Pinpoint the cell where the given text exists, returning its [X, Y] midpoint coordinate. 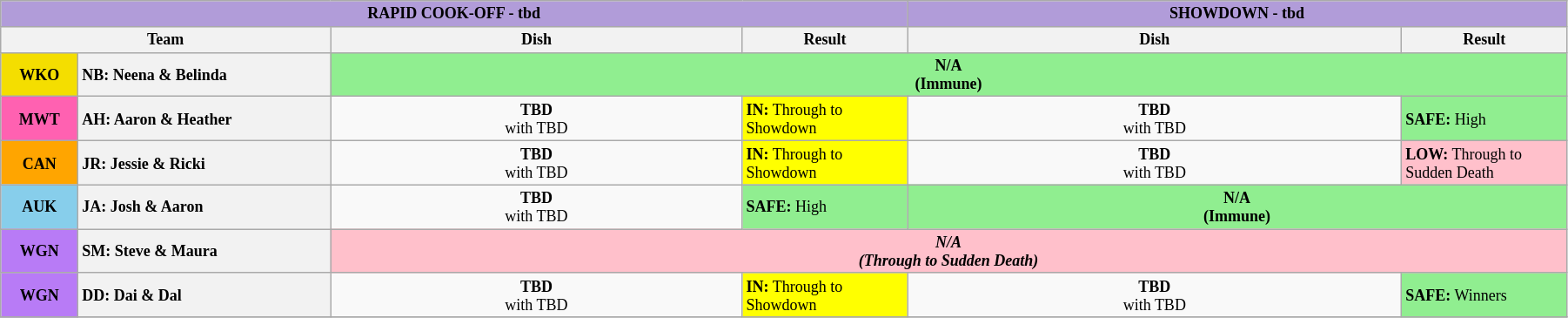
LOW: Through to Sudden Death [1484, 162]
JA: Josh & Aaron [204, 207]
RAPID COOK-OFF - tbd [454, 14]
AH: Aaron & Heather [204, 118]
NB: Neena & Belinda [204, 75]
N/A(Through to Sudden Death) [948, 251]
Team [165, 39]
MWT [40, 118]
WKO [40, 75]
CAN [40, 162]
SHOWDOWN - tbd [1237, 14]
AUK [40, 207]
SAFE: Winners [1484, 294]
SM: Steve & Maura [204, 251]
DD: Dai & Dal [204, 294]
JR: Jessie & Ricki [204, 162]
